Return the [X, Y] coordinate for the center point of the cell that contains the specified text.  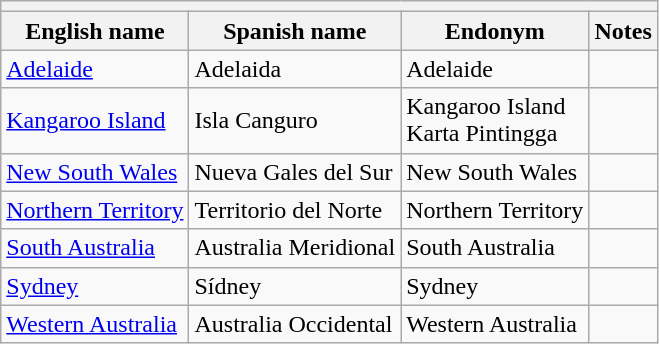
Spanish name [295, 31]
Adelaida [295, 69]
Kangaroo IslandKarta Pintingga [495, 120]
Endonym [495, 31]
Isla Canguro [295, 120]
English name [95, 31]
Kangaroo Island [95, 120]
Australia Occidental [295, 324]
Notes [623, 31]
Sídney [295, 286]
Territorio del Norte [295, 210]
Australia Meridional [295, 248]
Nueva Gales del Sur [295, 172]
